Scan for the cell matching the given text and deliver its [x, y] coordinate at center. 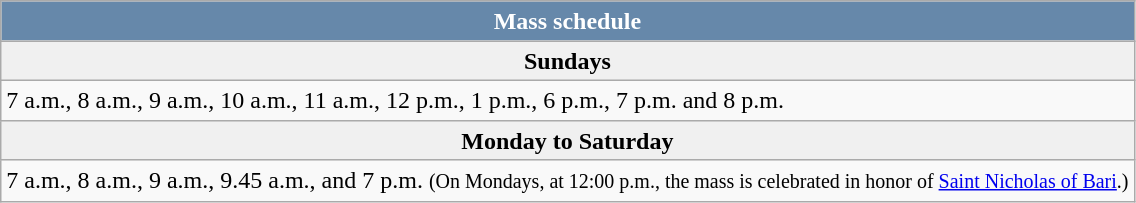
Mass schedule [568, 21]
7 a.m., 8 a.m., 9 a.m., 10 a.m., 11 a.m., 12 p.m., 1 p.m., 6 p.m., 7 p.m. and 8 p.m. [568, 100]
Monday to Saturday [568, 140]
Sundays [568, 61]
7 a.m., 8 a.m., 9 a.m., 9.45 a.m., and 7 p.m. (On Mondays, at 12:00 p.m., the mass is celebrated in honor of Saint Nicholas of Bari.) [568, 180]
